Identify which cell holds the provided text, then report its [X, Y] central coordinate. 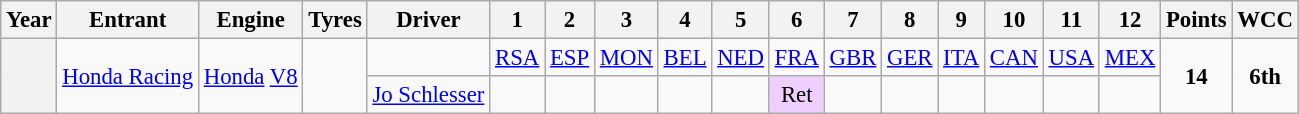
Tyres [335, 20]
1 [518, 20]
ITA [962, 58]
5 [740, 20]
NED [740, 58]
Jo Schlesser [428, 95]
Points [1196, 20]
GBR [852, 58]
14 [1196, 76]
MEX [1130, 58]
Engine [250, 20]
RSA [518, 58]
12 [1130, 20]
4 [685, 20]
Honda Racing [128, 76]
WCC [1265, 20]
USA [1071, 58]
8 [910, 20]
Year [29, 20]
9 [962, 20]
3 [626, 20]
7 [852, 20]
CAN [1014, 58]
6th [1265, 76]
11 [1071, 20]
GER [910, 58]
Entrant [128, 20]
ESP [570, 58]
MON [626, 58]
Ret [796, 95]
BEL [685, 58]
6 [796, 20]
Honda V8 [250, 76]
Driver [428, 20]
2 [570, 20]
FRA [796, 58]
10 [1014, 20]
